Identify which cell holds the provided text, then report its (x, y) central coordinate. 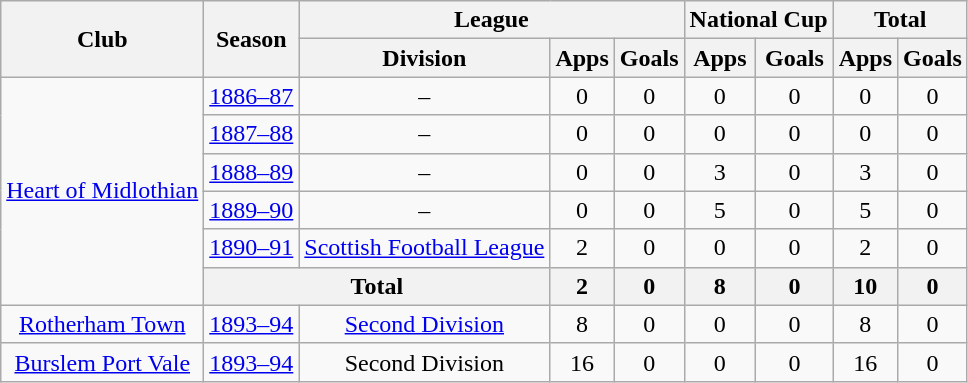
1890–91 (252, 248)
Scottish Football League (424, 248)
League (492, 20)
Club (102, 39)
Division (424, 58)
1886–87 (252, 96)
1887–88 (252, 134)
Heart of Midlothian (102, 191)
Season (252, 39)
10 (865, 286)
1889–90 (252, 210)
Burslem Port Vale (102, 362)
Rotherham Town (102, 324)
National Cup (758, 20)
1888–89 (252, 172)
